Return (X, Y) of the center of cell containing provided text 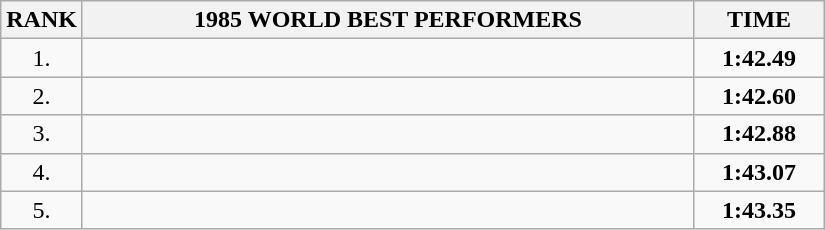
1:42.60 (760, 96)
4. (42, 172)
2. (42, 96)
1:42.88 (760, 134)
1. (42, 58)
1:43.07 (760, 172)
TIME (760, 20)
1:43.35 (760, 210)
RANK (42, 20)
5. (42, 210)
3. (42, 134)
1985 WORLD BEST PERFORMERS (388, 20)
1:42.49 (760, 58)
